Return [x, y] of the center of cell containing provided text 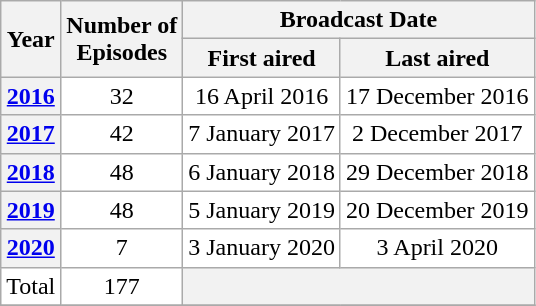
17 December 2016 [437, 96]
2019 [31, 210]
5 January 2019 [262, 210]
Total [31, 286]
6 January 2018 [262, 172]
Broadcast Date [358, 20]
2017 [31, 134]
Number ofEpisodes [122, 39]
2020 [31, 248]
2 December 2017 [437, 134]
3 April 2020 [437, 248]
2016 [31, 96]
7 [122, 248]
177 [122, 286]
29 December 2018 [437, 172]
7 January 2017 [262, 134]
42 [122, 134]
20 December 2019 [437, 210]
16 April 2016 [262, 96]
First aired [262, 58]
Year [31, 39]
2018 [31, 172]
3 January 2020 [262, 248]
32 [122, 96]
Last aired [437, 58]
